Detect which cell encompasses the target text, then output its (X, Y) center coordinate. 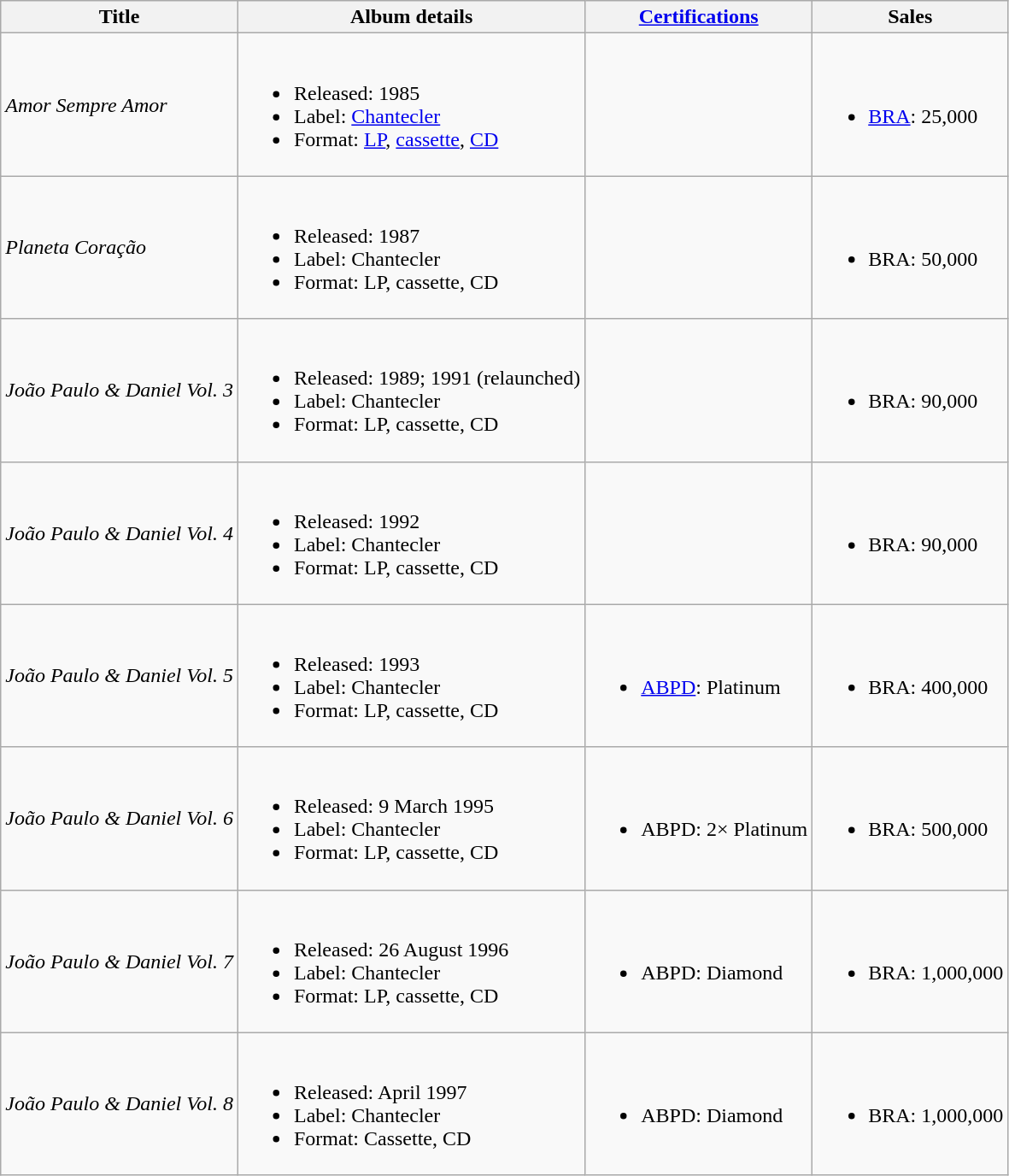
Released: 1993Label: ChanteclerFormat: LP, cassette, CD (411, 675)
João Paulo & Daniel Vol. 4 (120, 533)
João Paulo & Daniel Vol. 5 (120, 675)
ABPD: 2× Platinum (699, 819)
BRA: 50,000 (911, 248)
Released: 1992Label: ChanteclerFormat: LP, cassette, CD (411, 533)
Album details (411, 17)
Released: 9 March 1995Label: ChanteclerFormat: LP, cassette, CD (411, 819)
ABPD: Platinum (699, 675)
Amor Sempre Amor (120, 104)
João Paulo & Daniel Vol. 3 (120, 390)
João Paulo & Daniel Vol. 6 (120, 819)
BRA: 500,000 (911, 819)
Released: 26 August 1996Label: ChanteclerFormat: LP, cassette, CD (411, 961)
BRA: 400,000 (911, 675)
Released: 1989; 1991 (relaunched)Label: ChanteclerFormat: LP, cassette, CD (411, 390)
Sales (911, 17)
João Paulo & Daniel Vol. 7 (120, 961)
Released: 1987Label: ChanteclerFormat: LP, cassette, CD (411, 248)
Planeta Coração (120, 248)
BRA: 25,000 (911, 104)
Certifications (699, 17)
Released: 1985Label: ChanteclerFormat: LP, cassette, CD (411, 104)
Released: April 1997Label: ChanteclerFormat: Cassette, CD (411, 1104)
Title (120, 17)
João Paulo & Daniel Vol. 8 (120, 1104)
